Determine the (X, Y) coordinate at the center of the cell enclosing the given text.  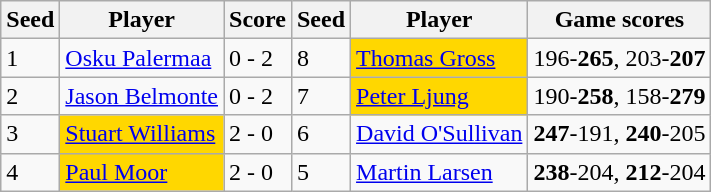
Martin Larsen (440, 172)
238-204, 212-204 (620, 172)
5 (320, 172)
Score (258, 20)
247-191, 240-205 (620, 134)
6 (320, 134)
Paul Moor (142, 172)
Osku Palermaa (142, 58)
190-258, 158-279 (620, 96)
8 (320, 58)
Stuart Williams (142, 134)
David O'Sullivan (440, 134)
3 (30, 134)
4 (30, 172)
196-265, 203-207 (620, 58)
Peter Ljung (440, 96)
1 (30, 58)
7 (320, 96)
Game scores (620, 20)
2 (30, 96)
Thomas Gross (440, 58)
Jason Belmonte (142, 96)
